Return the [x, y] coordinate for the center point of the cell that contains the specified text.  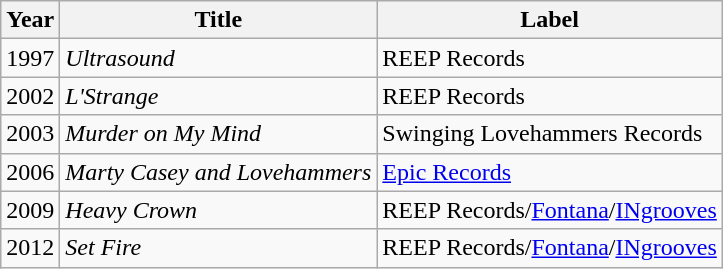
Label [550, 20]
2002 [30, 96]
Epic Records [550, 172]
2009 [30, 210]
Ultrasound [218, 58]
Marty Casey and Lovehammers [218, 172]
Heavy Crown [218, 210]
L'Strange [218, 96]
Set Fire [218, 248]
Murder on My Mind [218, 134]
2012 [30, 248]
Swinging Lovehammers Records [550, 134]
2006 [30, 172]
2003 [30, 134]
Title [218, 20]
1997 [30, 58]
Year [30, 20]
